Capture the cell that displays the provided text and extract its [X, Y] central coordinate. 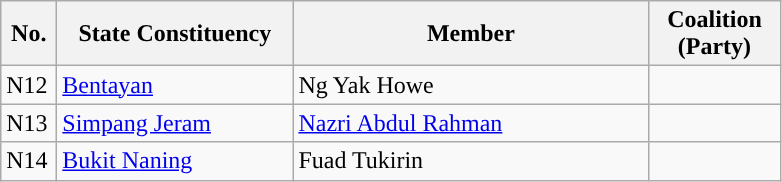
State Constituency [175, 34]
Member [471, 34]
Fuad Tukirin [471, 161]
Coalition (Party) [714, 34]
No. [29, 34]
N14 [29, 161]
N13 [29, 123]
N12 [29, 85]
Bukit Naning [175, 161]
Bentayan [175, 85]
Nazri Abdul Rahman [471, 123]
Ng Yak Howe [471, 85]
Simpang Jeram [175, 123]
